For the text-containing cell, return its midpoint in [X, Y] coordinate format. 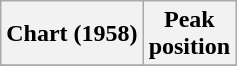
Peakposition [189, 34]
Chart (1958) [72, 34]
